From the cell containing the given text, extract its center point as [x, y] coordinate. 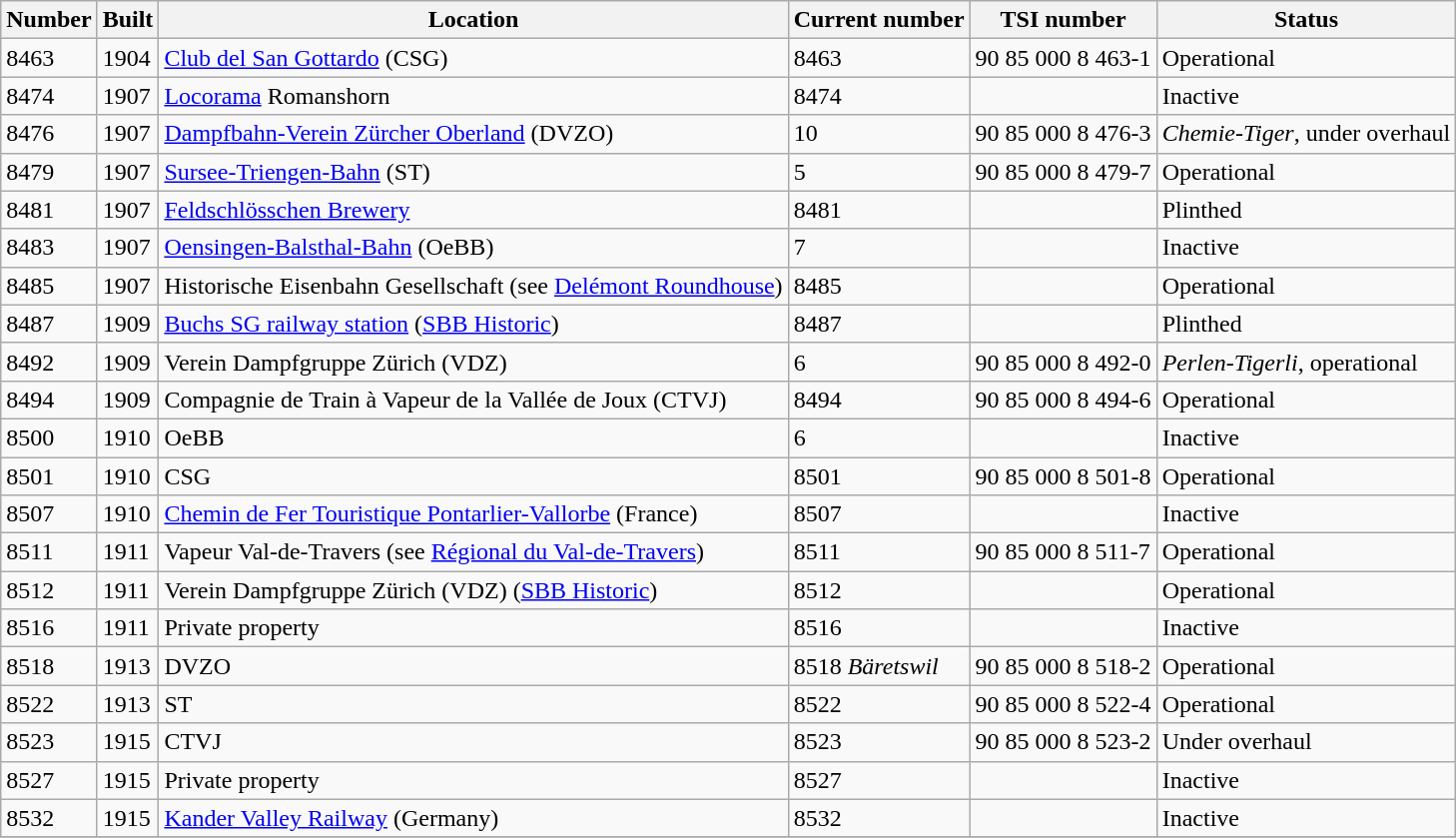
CTVJ [473, 742]
ST [473, 704]
Verein Dampfgruppe Zürich (VDZ) (SBB Historic) [473, 590]
8479 [49, 172]
8483 [49, 248]
Vapeur Val-de-Travers (see Régional du Val-de-Travers) [473, 552]
Historische Eisenbahn Gesellschaft (see Delémont Roundhouse) [473, 286]
Under overhaul [1306, 742]
Compagnie de Train à Vapeur de la Vallée de Joux (CTVJ) [473, 400]
90 85 000 8 523-2 [1063, 742]
5 [879, 172]
Dampfbahn-Verein Zürcher Oberland (DVZO) [473, 134]
DVZO [473, 666]
90 85 000 8 476-3 [1063, 134]
90 85 000 8 463-1 [1063, 58]
Buchs SG railway station (SBB Historic) [473, 324]
OeBB [473, 437]
90 85 000 8 501-8 [1063, 476]
CSG [473, 476]
7 [879, 248]
90 85 000 8 511-7 [1063, 552]
Built [128, 20]
Sursee-Triengen-Bahn (ST) [473, 172]
Status [1306, 20]
8518 Bäretswil [879, 666]
Number [49, 20]
90 85 000 8 518-2 [1063, 666]
Perlen-Tigerli, operational [1306, 362]
8518 [49, 666]
Current number [879, 20]
Oensingen-Balsthal-Bahn (OeBB) [473, 248]
Locorama Romanshorn [473, 96]
90 85 000 8 479-7 [1063, 172]
8476 [49, 134]
Location [473, 20]
Kander Valley Railway (Germany) [473, 818]
Chemin de Fer Touristique Pontarlier-Vallorbe (France) [473, 514]
90 85 000 8 492-0 [1063, 362]
8492 [49, 362]
90 85 000 8 494-6 [1063, 400]
Verein Dampfgruppe Zürich (VDZ) [473, 362]
10 [879, 134]
8500 [49, 437]
90 85 000 8 522-4 [1063, 704]
Club del San Gottardo (CSG) [473, 58]
Feldschlösschen Brewery [473, 210]
Chemie-Tiger, under overhaul [1306, 134]
TSI number [1063, 20]
1904 [128, 58]
